Detect which cell encompasses the target text, then output its (X, Y) center coordinate. 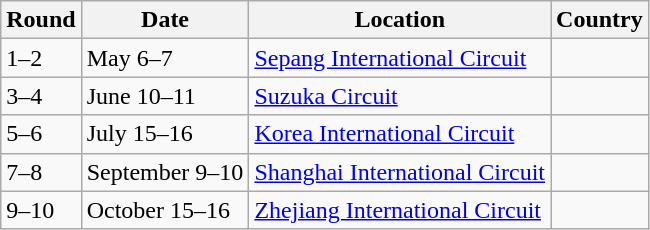
5–6 (41, 134)
Shanghai International Circuit (400, 172)
October 15–16 (165, 210)
Round (41, 20)
9–10 (41, 210)
7–8 (41, 172)
July 15–16 (165, 134)
3–4 (41, 96)
September 9–10 (165, 172)
Location (400, 20)
Sepang International Circuit (400, 58)
Zhejiang International Circuit (400, 210)
June 10–11 (165, 96)
1–2 (41, 58)
Date (165, 20)
Suzuka Circuit (400, 96)
Country (600, 20)
Korea International Circuit (400, 134)
May 6–7 (165, 58)
